Identify which cell holds the provided text, then report its [X, Y] central coordinate. 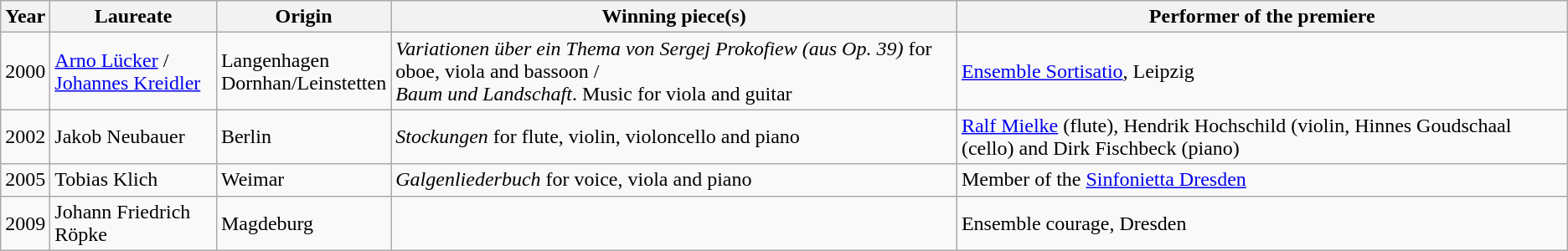
2000 [25, 71]
Member of the Sinfonietta Dresden [1261, 180]
Laureate [134, 17]
Stockungen for flute, violin, violoncello and piano [674, 137]
Jakob Neubauer [134, 137]
2009 [25, 223]
Johann Friedrich Röpke [134, 223]
Ralf Mielke (flute), Hendrik Hochschild (violin, Hinnes Goudschaal (cello) and Dirk Fischbeck (piano) [1261, 137]
2005 [25, 180]
Weimar [303, 180]
Origin [303, 17]
Variationen über ein Thema von Sergej Prokofiew (aus Op. 39) for oboe, viola and bassoon / Baum und Landschaft. Music for viola and guitar [674, 71]
Ensemble Sortisatio, Leipzig [1261, 71]
Langenhagen Dornhan/Leinstetten [303, 71]
Year [25, 17]
Tobias Klich [134, 180]
Magdeburg [303, 223]
Arno Lücker / Johannes Kreidler [134, 71]
Galgenliederbuch for voice, viola and piano [674, 180]
Performer of the premiere [1261, 17]
Winning piece(s) [674, 17]
2002 [25, 137]
Ensemble courage, Dresden [1261, 223]
Berlin [303, 137]
